Find where the given text appears and provide that cell's center as [X, Y] coordinate. 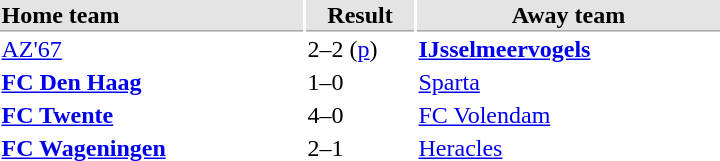
Sparta [568, 83]
AZ'67 [152, 49]
FC Den Haag [152, 83]
FC Volendam [568, 115]
Away team [568, 16]
Home team [152, 16]
Result [360, 16]
IJsselmeervogels [568, 49]
FC Twente [152, 115]
4–0 [360, 115]
2–2 (p) [360, 49]
1–0 [360, 83]
